Identify which cell holds the provided text, then report its (X, Y) central coordinate. 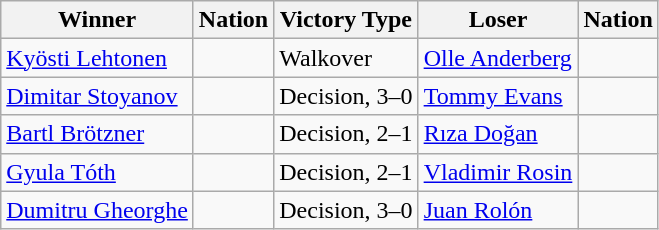
Vladimir Rosin (498, 172)
Dumitru Gheorghe (98, 210)
Bartl Brötzner (98, 134)
Victory Type (346, 20)
Winner (98, 20)
Dimitar Stoyanov (98, 96)
Gyula Tóth (98, 172)
Tommy Evans (498, 96)
Loser (498, 20)
Olle Anderberg (498, 58)
Juan Rolón (498, 210)
Kyösti Lehtonen (98, 58)
Walkover (346, 58)
Rıza Doğan (498, 134)
